Determine the (x, y) coordinate at the center of the cell enclosing the given text.  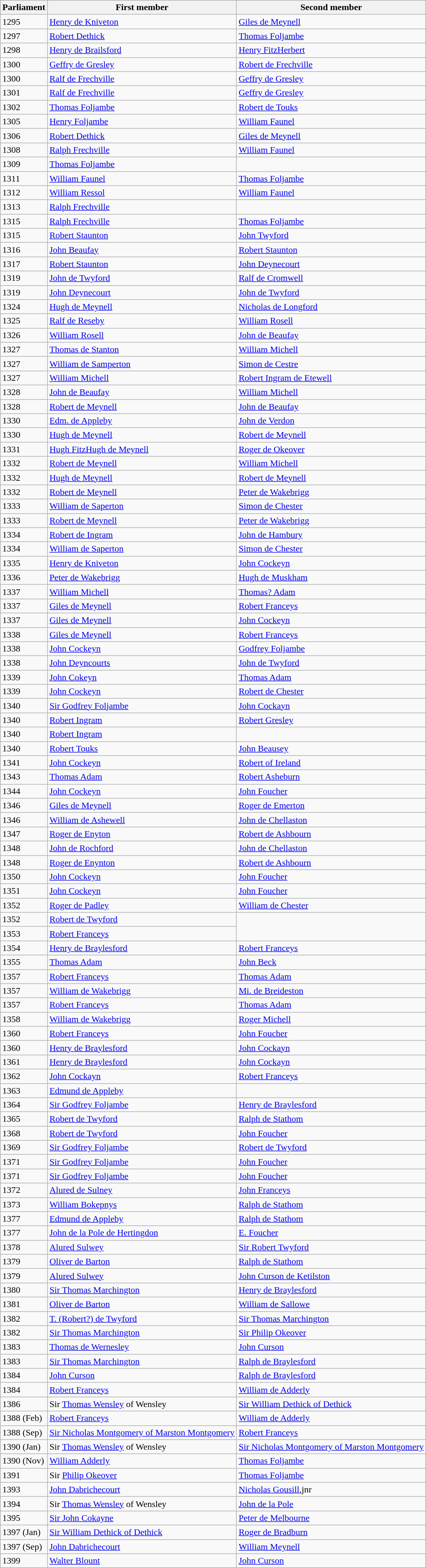
E. Foucher (331, 1233)
1393 (24, 1489)
1353 (24, 934)
1388 (Feb) (24, 1418)
William de Samperton (142, 364)
Robert Gresley (331, 720)
Robert Ingram de Etewell (331, 378)
John Beausey (331, 748)
Robert Touks (142, 748)
1336 (24, 577)
John Cokeyn (142, 677)
Robert de Ingram (142, 535)
William Ressol (142, 193)
1372 (24, 1190)
1358 (24, 1019)
John Franceys (331, 1190)
1301 (24, 93)
Alured de Sulney (142, 1190)
1368 (24, 1133)
1295 (24, 22)
1308 (24, 150)
1351 (24, 891)
John de Verdon (331, 421)
1313 (24, 207)
John de la Pole (331, 1504)
1395 (24, 1518)
Edm. de Appleby (142, 421)
First member (142, 7)
1378 (24, 1247)
William Bokepnys (142, 1204)
1326 (24, 335)
1316 (24, 250)
Robert de Chester (331, 692)
1302 (24, 107)
William de Ashewell (142, 820)
1390 (Nov) (24, 1461)
1388 (Sep) (24, 1432)
Parliament (24, 7)
Thomas? Adam (331, 592)
1397 (Sep) (24, 1547)
William de Chester (331, 905)
Peter de Melbourne (331, 1518)
1312 (24, 193)
1343 (24, 777)
1355 (24, 962)
1365 (24, 1119)
Thomas de Wernesley (142, 1347)
1298 (24, 50)
Mi. de Breideston (331, 991)
Hugh FitzHugh de Meynell (142, 449)
Roger de Bradburn (331, 1532)
Simon de Cestre (331, 364)
Roger de Padley (142, 905)
Roger de Enyton (142, 834)
T. (Robert?) de Twyford (142, 1318)
Godfrey Foljambe (331, 649)
1331 (24, 449)
1335 (24, 563)
1363 (24, 1091)
Robert de Touks (331, 107)
Henry de Brailsford (142, 50)
John de Rochford (142, 848)
Roger de Okeover (331, 449)
1394 (24, 1504)
1311 (24, 179)
1344 (24, 791)
William Adderly (142, 1461)
John Beck (331, 962)
1306 (24, 136)
1373 (24, 1204)
William de Sallowe (331, 1304)
1397 (Jan) (24, 1532)
Robert Asheburn (331, 777)
1364 (24, 1105)
Sir Robert Twyford (331, 1247)
1347 (24, 834)
Ralf de Cromwell (331, 278)
1369 (24, 1148)
Second member (331, 7)
Ralf de Reseby (142, 321)
Nicholas de Longford (331, 307)
1324 (24, 307)
1386 (24, 1404)
Walter Blount (142, 1561)
John Curson de Ketilston (331, 1276)
1325 (24, 321)
1381 (24, 1304)
John de la Pole de Hertingdon (142, 1233)
Roger de Emerton (331, 805)
1354 (24, 948)
1390 (Jan) (24, 1447)
Roger de Enynton (142, 862)
Henry Foljambe (142, 121)
1361 (24, 1062)
Thomas de Stanton (142, 349)
1350 (24, 877)
1362 (24, 1076)
William Meynell (331, 1547)
1309 (24, 164)
1317 (24, 264)
1297 (24, 36)
1380 (24, 1290)
Robert de Frechville (331, 64)
Sir John Cokayne (142, 1518)
John de Hambury (331, 535)
1341 (24, 763)
Hugh de Muskham (331, 577)
1391 (24, 1475)
John Twyford (331, 235)
1305 (24, 121)
John Deyncourts (142, 663)
Robert of Ireland (331, 763)
Roger Michell (331, 1019)
John Beaufay (142, 250)
1399 (24, 1561)
Nicholas Gousill,jnr (331, 1489)
Henry FitzHerbert (331, 50)
